Output the (X, Y) coordinate of the center of the cell containing the given text.  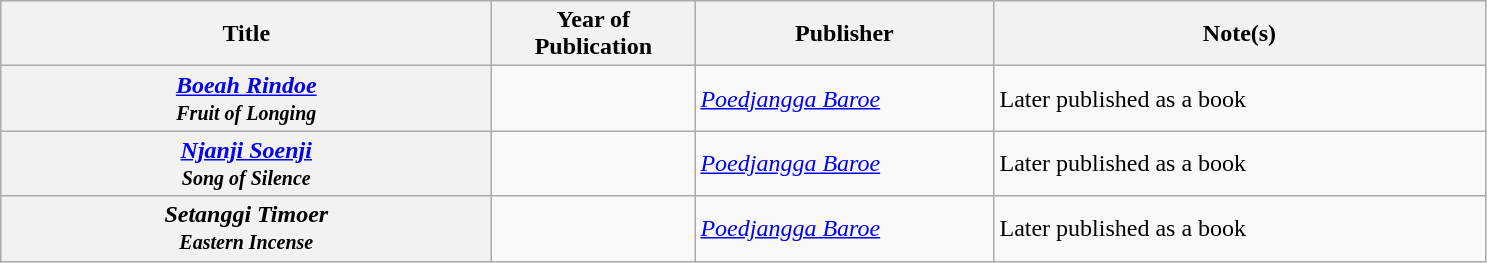
Boeah RindoeFruit of Longing (246, 98)
Year of Publication (594, 34)
Njanji SoenjiSong of Silence (246, 164)
Setanggi TimoerEastern Incense (246, 228)
Title (246, 34)
Note(s) (1240, 34)
Publisher (844, 34)
